Capture the cell that displays the provided text and extract its [x, y] central coordinate. 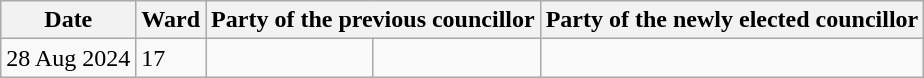
Ward [171, 20]
Party of the newly elected councillor [732, 20]
Date [68, 20]
28 Aug 2024 [68, 58]
Party of the previous councillor [374, 20]
17 [171, 58]
